From the cell containing the given text, extract its center point as (x, y) coordinate. 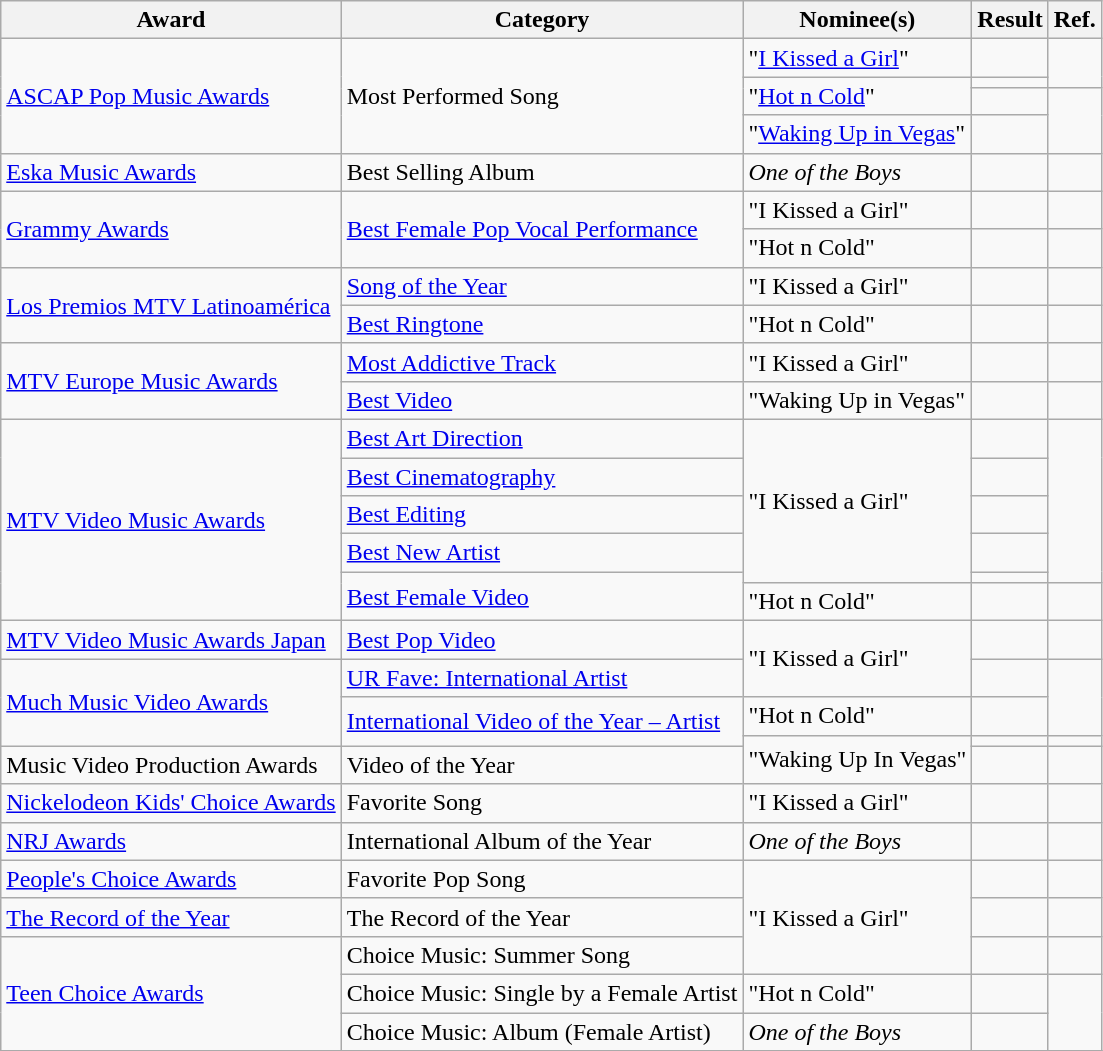
Best Editing (542, 515)
Ref. (1074, 20)
Choice Music: Summer Song (542, 955)
Category (542, 20)
MTV Video Music Awards (171, 520)
Eska Music Awards (171, 172)
NRJ Awards (171, 841)
Favorite Song (542, 803)
Best Female Video (542, 596)
Best New Artist (542, 553)
Best Cinematography (542, 477)
Grammy Awards (171, 229)
International Video of the Year – Artist (542, 722)
Most Addictive Track (542, 362)
UR Fave: International Artist (542, 678)
Best Video (542, 400)
Choice Music: Single by a Female Artist (542, 993)
International Album of the Year (542, 841)
Video of the Year (542, 765)
People's Choice Awards (171, 879)
Favorite Pop Song (542, 879)
Song of the Year (542, 286)
Most Performed Song (542, 96)
Much Music Video Awards (171, 702)
Best Female Pop Vocal Performance (542, 229)
Award (171, 20)
Los Premios MTV Latinoamérica (171, 305)
Best Pop Video (542, 640)
Nickelodeon Kids' Choice Awards (171, 803)
Teen Choice Awards (171, 993)
Best Art Direction (542, 438)
Best Ringtone (542, 324)
ASCAP Pop Music Awards (171, 96)
"Waking Up In Vegas" (858, 760)
Best Selling Album (542, 172)
MTV Europe Music Awards (171, 381)
MTV Video Music Awards Japan (171, 640)
Nominee(s) (858, 20)
Result (1010, 20)
Music Video Production Awards (171, 765)
Choice Music: Album (Female Artist) (542, 1031)
